Extract the [X, Y] coordinate from the center of the cell holding the provided text.  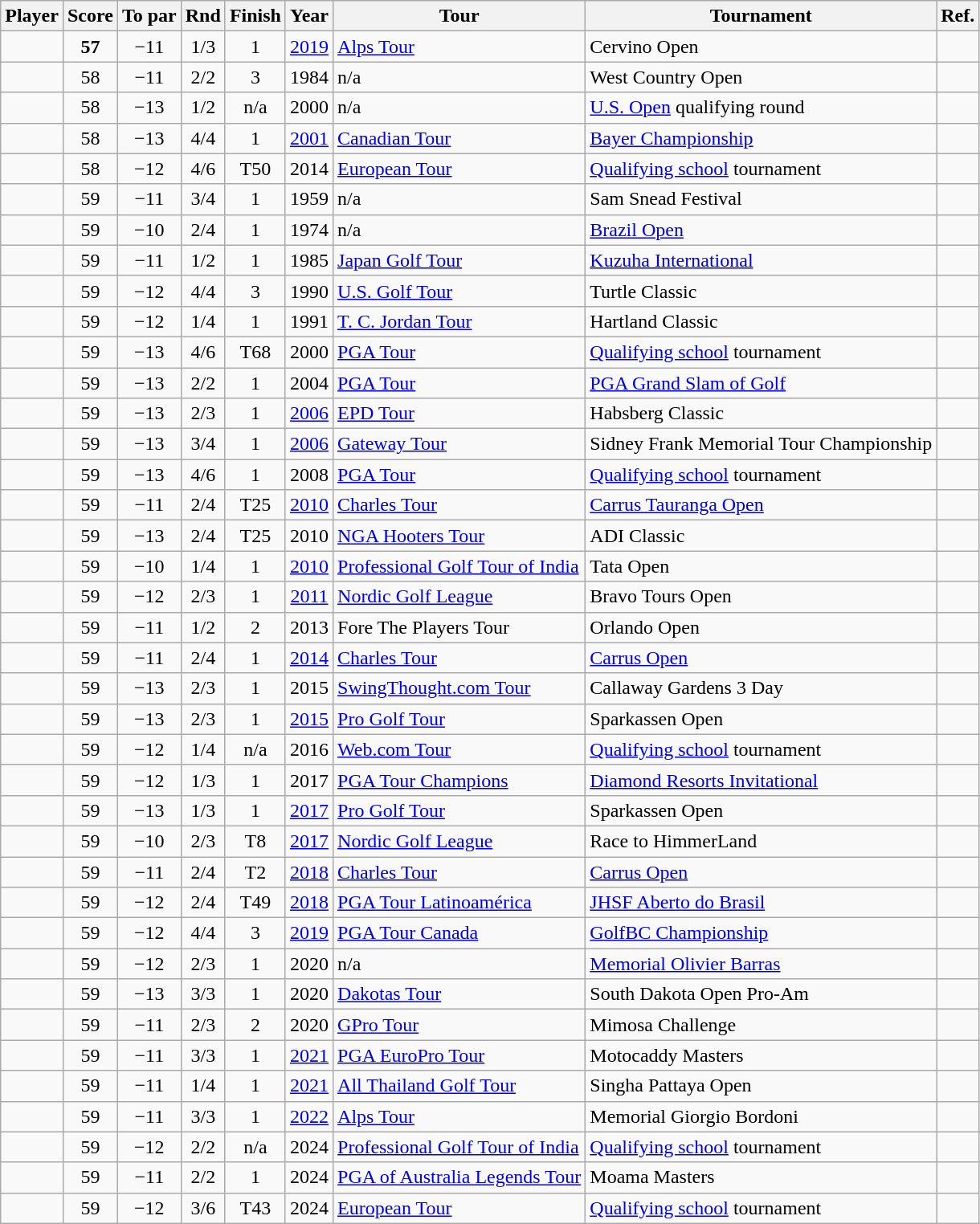
Bravo Tours Open [762, 597]
T. C. Jordan Tour [459, 321]
Fore The Players Tour [459, 627]
ADI Classic [762, 536]
Orlando Open [762, 627]
NGA Hooters Tour [459, 536]
2022 [308, 1116]
U.S. Golf Tour [459, 291]
Gateway Tour [459, 444]
SwingThought.com Tour [459, 688]
GPro Tour [459, 1025]
PGA Tour Latinoamérica [459, 903]
U.S. Open qualifying round [762, 108]
GolfBC Championship [762, 933]
West Country Open [762, 77]
T50 [255, 169]
1984 [308, 77]
2001 [308, 138]
2013 [308, 627]
2011 [308, 597]
Year [308, 16]
Rnd [202, 16]
Score [90, 16]
T49 [255, 903]
PGA EuroPro Tour [459, 1055]
To par [149, 16]
Web.com Tour [459, 749]
Habsberg Classic [762, 414]
Callaway Gardens 3 Day [762, 688]
Sam Snead Festival [762, 199]
All Thailand Golf Tour [459, 1086]
Race to HimmerLand [762, 841]
JHSF Aberto do Brasil [762, 903]
South Dakota Open Pro-Am [762, 994]
Ref. [958, 16]
Tour [459, 16]
Turtle Classic [762, 291]
2016 [308, 749]
PGA Tour Champions [459, 780]
Singha Pattaya Open [762, 1086]
Carrus Tauranga Open [762, 505]
Mimosa Challenge [762, 1025]
Tournament [762, 16]
Memorial Giorgio Bordoni [762, 1116]
Moama Masters [762, 1177]
1990 [308, 291]
T43 [255, 1208]
PGA Tour Canada [459, 933]
1974 [308, 230]
Cervino Open [762, 47]
Memorial Olivier Barras [762, 964]
3/6 [202, 1208]
Japan Golf Tour [459, 260]
Finish [255, 16]
2008 [308, 475]
PGA Grand Slam of Golf [762, 383]
EPD Tour [459, 414]
Hartland Classic [762, 321]
Canadian Tour [459, 138]
T2 [255, 871]
57 [90, 47]
Tata Open [762, 566]
Brazil Open [762, 230]
Kuzuha International [762, 260]
T8 [255, 841]
T68 [255, 352]
Sidney Frank Memorial Tour Championship [762, 444]
1991 [308, 321]
1959 [308, 199]
Dakotas Tour [459, 994]
PGA of Australia Legends Tour [459, 1177]
2004 [308, 383]
1985 [308, 260]
Bayer Championship [762, 138]
Motocaddy Masters [762, 1055]
Diamond Resorts Invitational [762, 780]
Player [32, 16]
